Pinpoint the cell where the given text exists, returning its [x, y] midpoint coordinate. 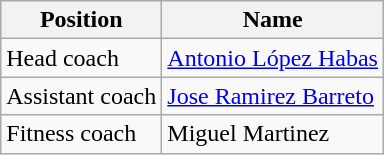
Position [82, 20]
Antonio López Habas [273, 58]
Head coach [82, 58]
Fitness coach [82, 134]
Name [273, 20]
Jose Ramirez Barreto [273, 96]
Assistant coach [82, 96]
Miguel Martinez [273, 134]
